Output the (x, y) coordinate of the center of the cell containing the given text.  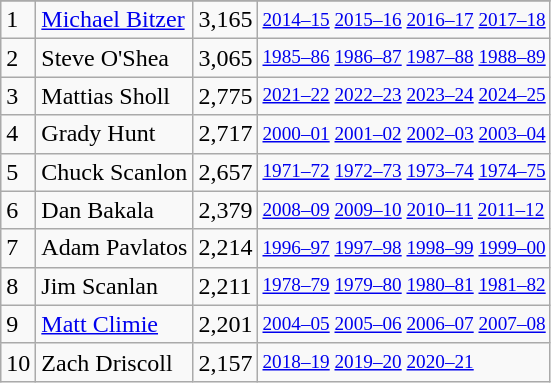
Adam Pavlatos (114, 248)
7 (18, 248)
2,717 (226, 134)
2018–19 2019–20 2020–21 (404, 362)
6 (18, 210)
2 (18, 58)
2,211 (226, 286)
Matt Climie (114, 324)
Chuck Scanlon (114, 172)
4 (18, 134)
5 (18, 172)
9 (18, 324)
1996–97 1997–98 1998–99 1999–00 (404, 248)
2021–22 2022–23 2023–24 2024–25 (404, 96)
2,657 (226, 172)
2008–09 2009–10 2010–11 2011–12 (404, 210)
Dan Bakala (114, 210)
2,775 (226, 96)
Zach Driscoll (114, 362)
Mattias Sholl (114, 96)
Steve O'Shea (114, 58)
2,201 (226, 324)
3,065 (226, 58)
2000–01 2001–02 2002–03 2003–04 (404, 134)
1978–79 1979–80 1980–81 1981–82 (404, 286)
1985–86 1986–87 1987–88 1988–89 (404, 58)
2,214 (226, 248)
Jim Scanlan (114, 286)
2,157 (226, 362)
3,165 (226, 20)
2004–05 2005–06 2006–07 2007–08 (404, 324)
3 (18, 96)
8 (18, 286)
2014–15 2015–16 2016–17 2017–18 (404, 20)
10 (18, 362)
1 (18, 20)
Grady Hunt (114, 134)
2,379 (226, 210)
Michael Bitzer (114, 20)
1971–72 1972–73 1973–74 1974–75 (404, 172)
